Scan for the cell matching the given text and deliver its (X, Y) coordinate at center. 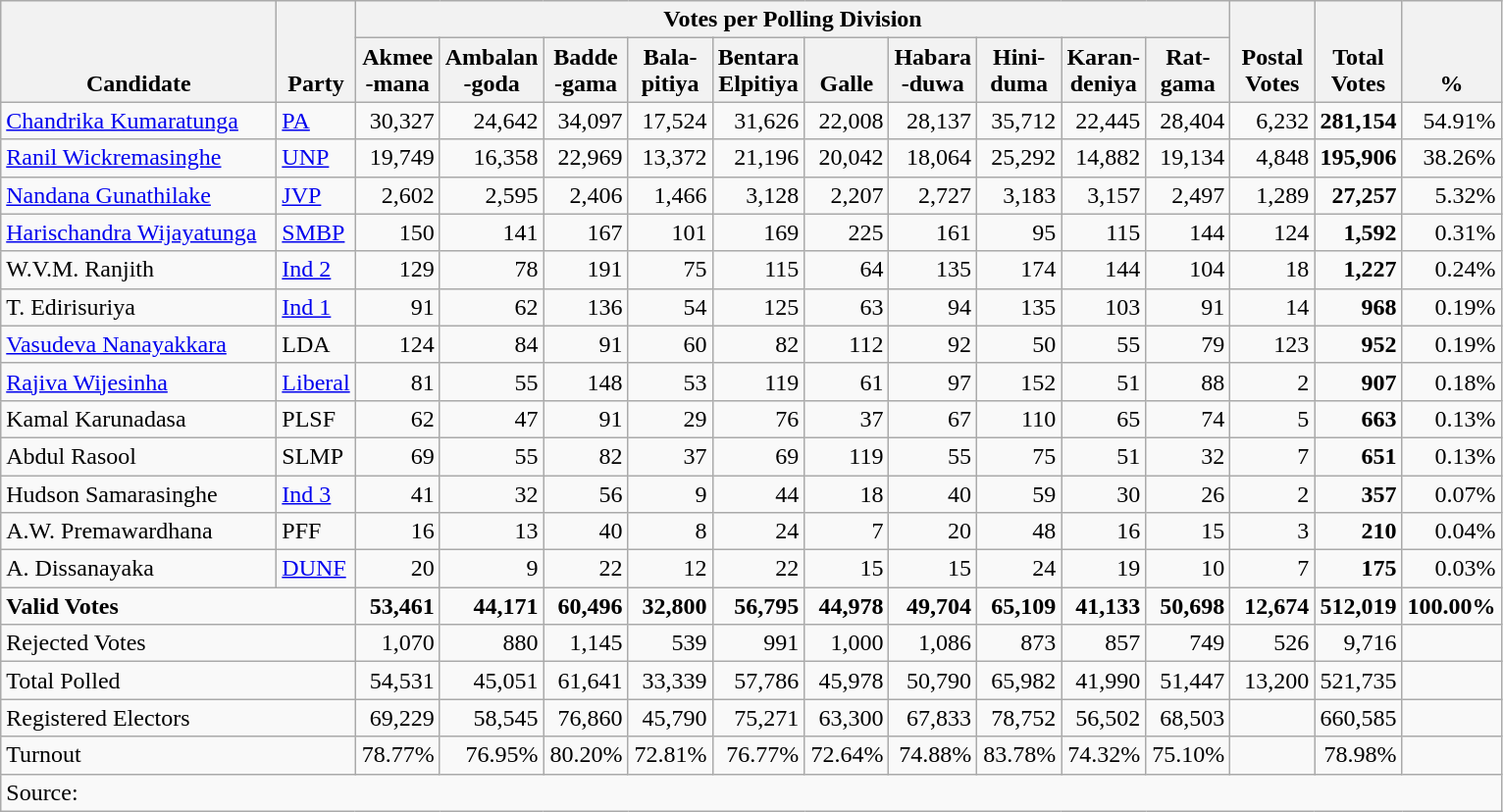
24,642 (492, 121)
67 (933, 419)
12,674 (1272, 606)
61,641 (586, 681)
25,292 (1019, 158)
72.64% (847, 755)
78 (492, 270)
663 (1358, 419)
161 (933, 232)
16,358 (492, 158)
28,404 (1188, 121)
79 (1188, 344)
59 (1019, 493)
78,752 (1019, 718)
Kamal Karunadasa (139, 419)
76,860 (586, 718)
1,070 (397, 643)
22,008 (847, 121)
T. Edirisuriya (139, 307)
95 (1019, 232)
Party (316, 51)
30,327 (397, 121)
Ind 3 (316, 493)
Votes per Polling Division (793, 20)
2,595 (492, 195)
47 (492, 419)
60,496 (586, 606)
136 (586, 307)
357 (1358, 493)
225 (847, 232)
53,461 (397, 606)
141 (492, 232)
Liberal (316, 381)
94 (933, 307)
150 (397, 232)
0.18% (1452, 381)
2,727 (933, 195)
101 (670, 232)
74 (1188, 419)
41 (397, 493)
76.95% (492, 755)
78.98% (1358, 755)
5.32% (1452, 195)
Source: (751, 792)
19,134 (1188, 158)
49,704 (933, 606)
35,712 (1019, 121)
84 (492, 344)
152 (1019, 381)
1,227 (1358, 270)
Hudson Samarasinghe (139, 493)
Ind 1 (316, 307)
14,882 (1104, 158)
857 (1104, 643)
18,064 (933, 158)
22,969 (586, 158)
JVP (316, 195)
175 (1358, 569)
539 (670, 643)
88 (1188, 381)
20,042 (847, 158)
Habara-duwa (933, 71)
44 (758, 493)
0.31% (1452, 232)
210 (1358, 532)
13,200 (1272, 681)
19,749 (397, 158)
5 (1272, 419)
Akmee-mana (397, 71)
33,339 (670, 681)
60 (670, 344)
26 (1188, 493)
92 (933, 344)
19 (1104, 569)
167 (586, 232)
A.W. Premawardhana (139, 532)
191 (586, 270)
110 (1019, 419)
74.88% (933, 755)
48 (1019, 532)
61 (847, 381)
29 (670, 419)
Rejected Votes (179, 643)
63 (847, 307)
56 (586, 493)
0.04% (1452, 532)
72.81% (670, 755)
Rajiva Wijesinha (139, 381)
112 (847, 344)
28,137 (933, 121)
Hini-duma (1019, 71)
Galle (847, 71)
195,906 (1358, 158)
0.03% (1452, 569)
81 (397, 381)
54.91% (1452, 121)
PA (316, 121)
129 (397, 270)
14 (1272, 307)
69,229 (397, 718)
Abdul Rasool (139, 456)
0.07% (1452, 493)
65 (1104, 419)
Registered Electors (179, 718)
Vasudeva Nanayakkara (139, 344)
A. Dissanayaka (139, 569)
521,735 (1358, 681)
Turnout (179, 755)
3 (1272, 532)
512,019 (1358, 606)
27,257 (1358, 195)
10 (1188, 569)
LDA (316, 344)
41,990 (1104, 681)
Ind 2 (316, 270)
50 (1019, 344)
2,497 (1188, 195)
Valid Votes (179, 606)
Karan-deniya (1104, 71)
749 (1188, 643)
22,445 (1104, 121)
3,128 (758, 195)
2,207 (847, 195)
SLMP (316, 456)
50,790 (933, 681)
174 (1019, 270)
44,171 (492, 606)
50,698 (1188, 606)
Bala-pitiya (670, 71)
63,300 (847, 718)
880 (492, 643)
9,716 (1358, 643)
64 (847, 270)
PLSF (316, 419)
1,000 (847, 643)
125 (758, 307)
952 (1358, 344)
526 (1272, 643)
54,531 (397, 681)
41,133 (1104, 606)
3,157 (1104, 195)
2,602 (397, 195)
660,585 (1358, 718)
30 (1104, 493)
12 (670, 569)
Chandrika Kumaratunga (139, 121)
103 (1104, 307)
76.77% (758, 755)
67,833 (933, 718)
DUNF (316, 569)
Ambalan-goda (492, 71)
1,466 (670, 195)
56,502 (1104, 718)
Harischandra Wijayatunga (139, 232)
45,051 (492, 681)
38.26% (1452, 158)
148 (586, 381)
Badde-gama (586, 71)
53 (670, 381)
13 (492, 532)
65,982 (1019, 681)
907 (1358, 381)
SMBP (316, 232)
123 (1272, 344)
100.00% (1452, 606)
1,289 (1272, 195)
51,447 (1188, 681)
74.32% (1104, 755)
4,848 (1272, 158)
56,795 (758, 606)
97 (933, 381)
281,154 (1358, 121)
45,978 (847, 681)
Total Votes (1358, 51)
75,271 (758, 718)
78.77% (397, 755)
3,183 (1019, 195)
PFF (316, 532)
1,145 (586, 643)
1,592 (1358, 232)
45,790 (670, 718)
65,109 (1019, 606)
68,503 (1188, 718)
54 (670, 307)
UNP (316, 158)
13,372 (670, 158)
Candidate (139, 51)
2,406 (586, 195)
0.24% (1452, 270)
75.10% (1188, 755)
31,626 (758, 121)
80.20% (586, 755)
34,097 (586, 121)
% (1452, 51)
Rat-gama (1188, 71)
76 (758, 419)
58,545 (492, 718)
651 (1358, 456)
Total Polled (179, 681)
83.78% (1019, 755)
BentaraElpitiya (758, 71)
968 (1358, 307)
Ranil Wickremasinghe (139, 158)
169 (758, 232)
21,196 (758, 158)
104 (1188, 270)
W.V.M. Ranjith (139, 270)
PostalVotes (1272, 51)
6,232 (1272, 121)
1,086 (933, 643)
32,800 (670, 606)
17,524 (670, 121)
Nandana Gunathilake (139, 195)
991 (758, 643)
44,978 (847, 606)
873 (1019, 643)
8 (670, 532)
57,786 (758, 681)
